Extract the (X, Y) coordinate from the center of the cell holding the provided text.  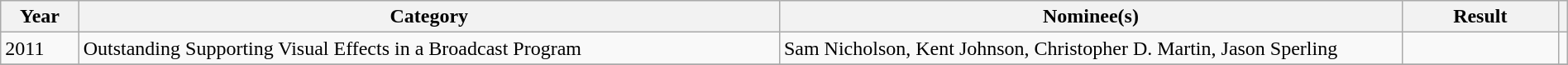
Category (428, 17)
Result (1480, 17)
2011 (40, 48)
Outstanding Supporting Visual Effects in a Broadcast Program (428, 48)
Year (40, 17)
Nominee(s) (1090, 17)
Sam Nicholson, Kent Johnson, Christopher D. Martin, Jason Sperling (1090, 48)
